Identify which cell holds the provided text, then report its (X, Y) central coordinate. 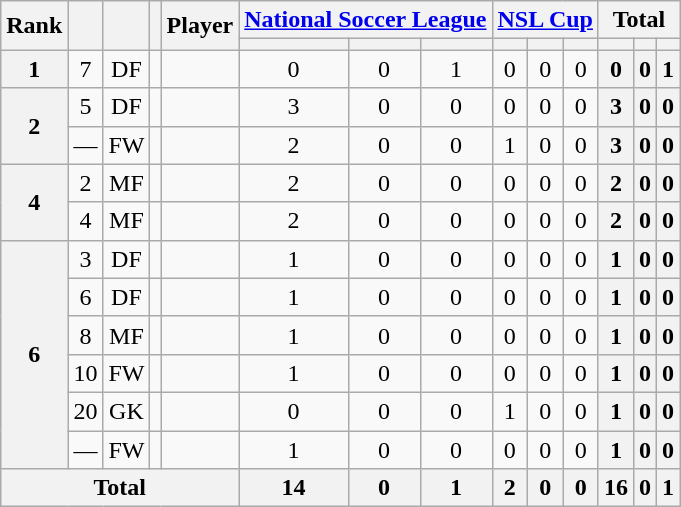
NSL Cup (545, 20)
National Soccer League (366, 20)
8 (86, 335)
Rank (34, 26)
16 (616, 488)
14 (294, 488)
5 (86, 107)
20 (86, 411)
10 (86, 373)
GK (126, 411)
7 (86, 69)
Player (200, 26)
